Locate the cell with the specified text and output its [X, Y] center coordinate. 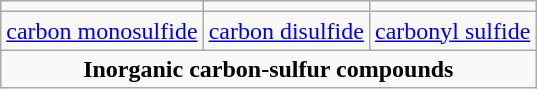
Inorganic carbon-sulfur compounds [268, 69]
carbon disulfide [286, 31]
carbonyl sulfide [452, 31]
carbon monosulfide [102, 31]
